Provide the (x, y) coordinate of the cell's center where the given text is located.  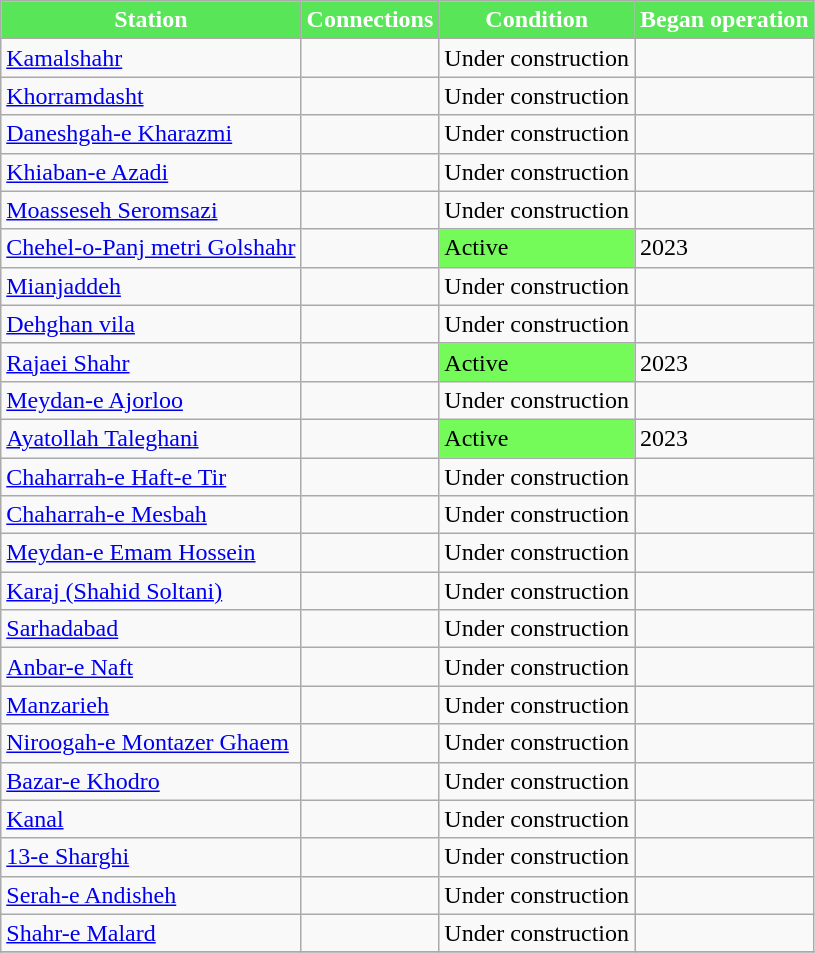
Dehghan vila (151, 324)
13-e Sharghi (151, 857)
Manzarieh (151, 705)
Serah-e Andisheh (151, 895)
Rajaei Shahr (151, 362)
Chehel-o-Panj metri Golshahr (151, 248)
Connections (370, 20)
Niroogah-e Montazer Ghaem (151, 743)
Daneshgah-e Kharazmi (151, 134)
Chaharrah-e Mesbah (151, 515)
Kanal (151, 819)
Chaharrah-e Haft-e Tir (151, 477)
Khorramdasht (151, 96)
Station (151, 20)
Meydan-e Emam Hossein (151, 553)
Karaj (Shahid Soltani) (151, 591)
Meydan-e Ajorloo (151, 400)
Khiaban-e Azadi (151, 172)
Condition (537, 20)
Kamalshahr (151, 58)
Mianjaddeh (151, 286)
Bazar-e Khodro (151, 781)
Shahr-e Malard (151, 933)
Anbar-e Naft (151, 667)
Sarhadabad (151, 629)
Began operation (724, 20)
Ayatollah Taleghani (151, 438)
Moasseseh Seromsazi (151, 210)
